Determine the (x, y) coordinate at the center of the cell enclosing the given text.  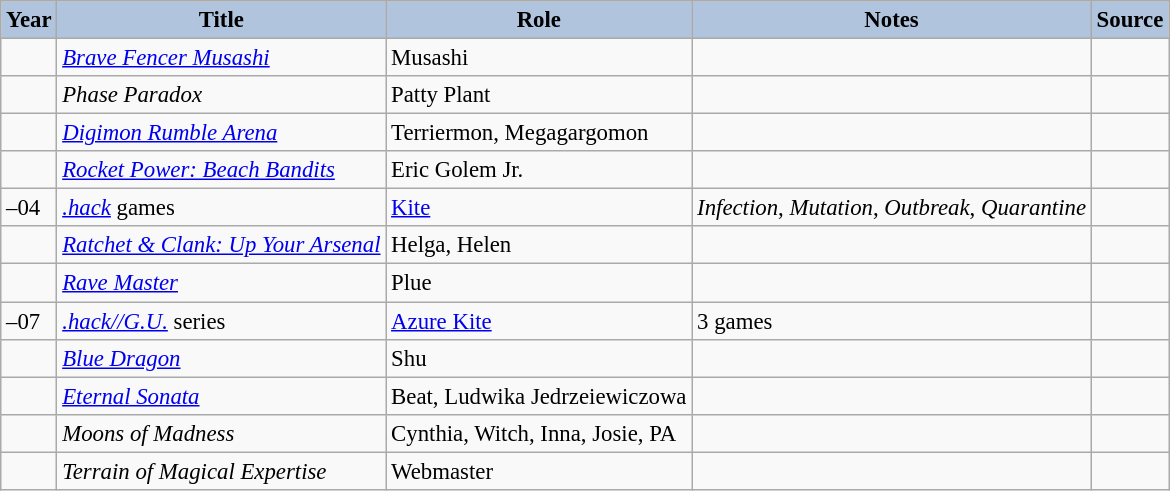
Terrain of Magical Expertise (222, 471)
.hack games (222, 208)
Infection, Mutation, Outbreak, Quarantine (892, 208)
Brave Fencer Musashi (222, 58)
Ratchet & Clank: Up Your Arsenal (222, 245)
Phase Paradox (222, 95)
–07 (29, 321)
Helga, Helen (539, 245)
Blue Dragon (222, 358)
Eternal Sonata (222, 396)
Musashi (539, 58)
Notes (892, 20)
Plue (539, 283)
Beat, Ludwika Jedrzeiewiczowa (539, 396)
Eric Golem Jr. (539, 170)
Rocket Power: Beach Bandits (222, 170)
Kite (539, 208)
Azure Kite (539, 321)
Year (29, 20)
.hack//G.U. series (222, 321)
Rave Master (222, 283)
Moons of Madness (222, 433)
Cynthia, Witch, Inna, Josie, PA (539, 433)
Shu (539, 358)
Digimon Rumble Arena (222, 133)
Title (222, 20)
Source (1130, 20)
–04 (29, 208)
3 games (892, 321)
Role (539, 20)
Patty Plant (539, 95)
Terriermon, Megagargomon (539, 133)
Webmaster (539, 471)
